Identify which cell holds the provided text, then report its [x, y] central coordinate. 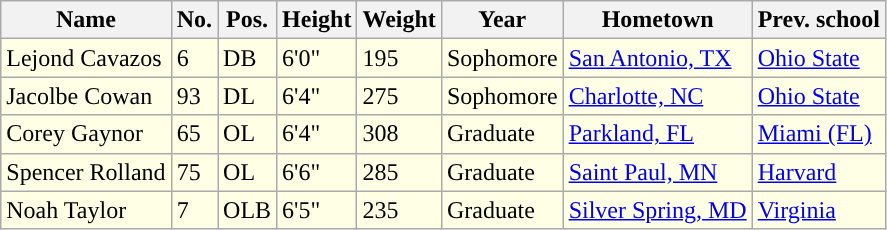
OLB [248, 210]
195 [399, 58]
235 [399, 210]
Height [317, 20]
Saint Paul, MN [658, 172]
DB [248, 58]
Parkland, FL [658, 134]
Name [86, 20]
Jacolbe Cowan [86, 96]
Corey Gaynor [86, 134]
No. [194, 20]
Hometown [658, 20]
6'0" [317, 58]
Virginia [818, 210]
Silver Spring, MD [658, 210]
Harvard [818, 172]
Prev. school [818, 20]
65 [194, 134]
93 [194, 96]
DL [248, 96]
6'5" [317, 210]
7 [194, 210]
Spencer Rolland [86, 172]
Miami (FL) [818, 134]
Weight [399, 20]
Pos. [248, 20]
308 [399, 134]
275 [399, 96]
Noah Taylor [86, 210]
Charlotte, NC [658, 96]
75 [194, 172]
San Antonio, TX [658, 58]
285 [399, 172]
6'6" [317, 172]
Year [502, 20]
Lejond Cavazos [86, 58]
6 [194, 58]
